From the cell containing the given text, extract its center point as [x, y] coordinate. 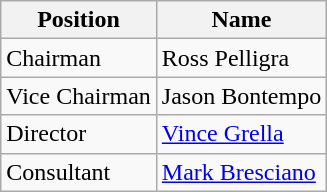
Ross Pelligra [241, 58]
Consultant [79, 172]
Name [241, 20]
Vice Chairman [79, 96]
Jason Bontempo [241, 96]
Chairman [79, 58]
Position [79, 20]
Director [79, 134]
Vince Grella [241, 134]
Mark Bresciano [241, 172]
